Capture the cell that displays the provided text and extract its (X, Y) central coordinate. 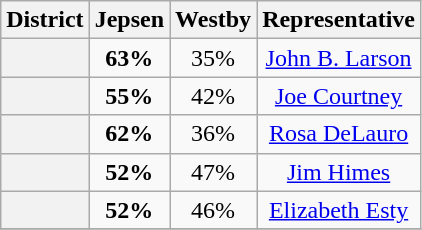
Rosa DeLauro (339, 134)
District (45, 20)
Jim Himes (339, 172)
46% (214, 210)
Representative (339, 20)
John B. Larson (339, 58)
Jepsen (129, 20)
47% (214, 172)
Westby (214, 20)
55% (129, 96)
62% (129, 134)
42% (214, 96)
63% (129, 58)
36% (214, 134)
Joe Courtney (339, 96)
Elizabeth Esty (339, 210)
35% (214, 58)
